Provide the (x, y) coordinate of the cell's center where the given text is located.  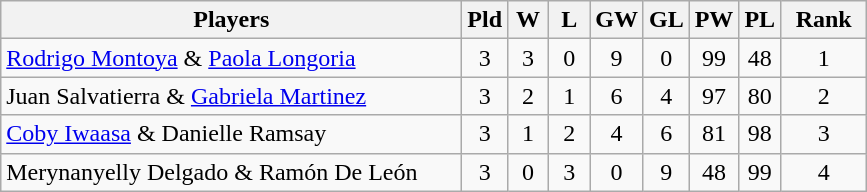
L (570, 20)
PW (714, 20)
Pld (485, 20)
GL (666, 20)
W (528, 20)
97 (714, 96)
Players (232, 20)
GW (617, 20)
81 (714, 134)
80 (760, 96)
Coby Iwaasa & Danielle Ramsay (232, 134)
Merynanyelly Delgado & Ramón De León (232, 172)
98 (760, 134)
Rank (824, 20)
Rodrigo Montoya & Paola Longoria (232, 58)
PL (760, 20)
Juan Salvatierra & Gabriela Martinez (232, 96)
